Search for the cell housing the specified text and yield its [x, y] center coordinate. 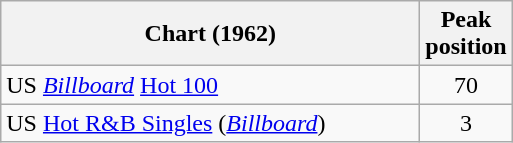
3 [466, 123]
US Hot R&B Singles (Billboard) [210, 123]
US Billboard Hot 100 [210, 85]
Chart (1962) [210, 34]
70 [466, 85]
Peakposition [466, 34]
